Provide the [x, y] coordinate of the cell's center where the given text is located.  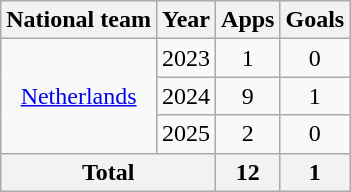
Total [108, 172]
9 [248, 96]
2025 [186, 134]
Apps [248, 20]
National team [79, 20]
Goals [315, 20]
12 [248, 172]
2023 [186, 58]
Netherlands [79, 96]
Year [186, 20]
2 [248, 134]
2024 [186, 96]
